Search for the cell housing the specified text and yield its [x, y] center coordinate. 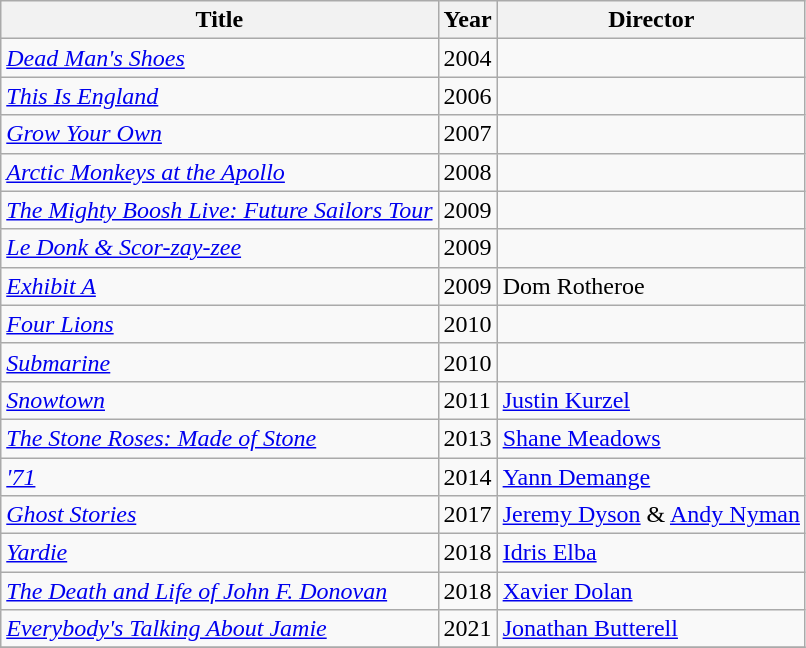
2017 [468, 515]
Director [651, 20]
This Is England [220, 96]
2013 [468, 438]
Four Lions [220, 324]
2008 [468, 172]
Dead Man's Shoes [220, 58]
Arctic Monkeys at the Apollo [220, 172]
Snowtown [220, 400]
Exhibit A [220, 286]
2011 [468, 400]
Idris Elba [651, 553]
2006 [468, 96]
2004 [468, 58]
The Death and Life of John F. Donovan [220, 591]
Xavier Dolan [651, 591]
Jeremy Dyson & Andy Nyman [651, 515]
Everybody's Talking About Jamie [220, 629]
2021 [468, 629]
2014 [468, 477]
Grow Your Own [220, 134]
Le Donk & Scor-zay-zee [220, 248]
2007 [468, 134]
Year [468, 20]
Jonathan Butterell [651, 629]
The Stone Roses: Made of Stone [220, 438]
Dom Rotheroe [651, 286]
Title [220, 20]
Yardie [220, 553]
Ghost Stories [220, 515]
The Mighty Boosh Live: Future Sailors Tour [220, 210]
Shane Meadows [651, 438]
Justin Kurzel [651, 400]
'71 [220, 477]
Yann Demange [651, 477]
Submarine [220, 362]
